Determine the (x, y) coordinate at the center of the cell enclosing the given text.  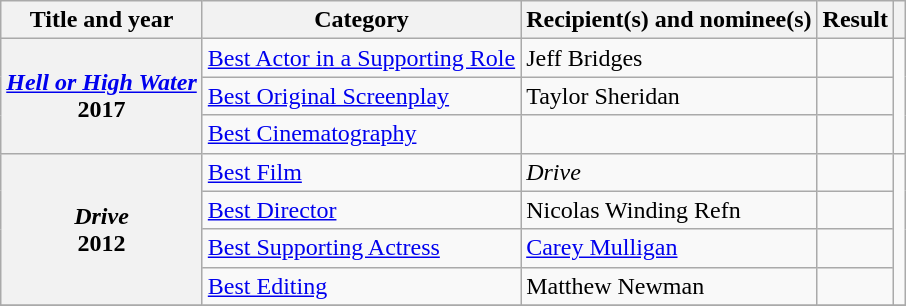
Title and year (102, 20)
Recipient(s) and nominee(s) (669, 20)
Best Original Screenplay (361, 96)
Best Film (361, 172)
Carey Mulligan (669, 248)
Best Editing (361, 286)
Jeff Bridges (669, 58)
Best Actor in a Supporting Role (361, 58)
Result (855, 20)
Nicolas Winding Refn (669, 210)
Best Director (361, 210)
Best Supporting Actress (361, 248)
Best Cinematography (361, 134)
Hell or High Water 2017 (102, 96)
Category (361, 20)
Drive 2012 (102, 229)
Matthew Newman (669, 286)
Drive (669, 172)
Taylor Sheridan (669, 96)
